Locate the cell with the specified text and output its [x, y] center coordinate. 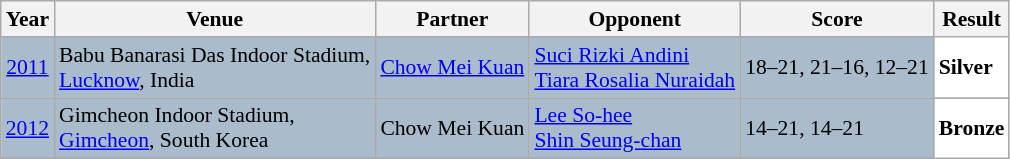
18–21, 21–16, 12–21 [837, 68]
Silver [972, 68]
Year [28, 19]
Babu Banarasi Das Indoor Stadium,Lucknow, India [214, 68]
Bronze [972, 128]
Lee So-hee Shin Seung-chan [634, 128]
Suci Rizki Andini Tiara Rosalia Nuraidah [634, 68]
2012 [28, 128]
Score [837, 19]
Gimcheon Indoor Stadium,Gimcheon, South Korea [214, 128]
Venue [214, 19]
Opponent [634, 19]
14–21, 14–21 [837, 128]
2011 [28, 68]
Result [972, 19]
Partner [452, 19]
